For the text-containing cell, return its midpoint in [X, Y] coordinate format. 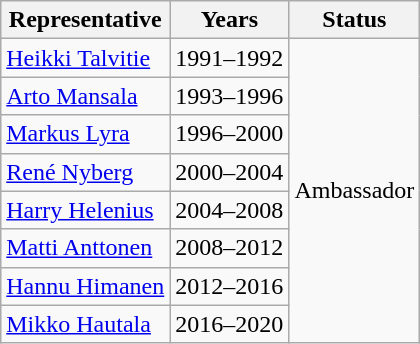
2000–2004 [230, 172]
Hannu Himanen [86, 286]
2008–2012 [230, 248]
Arto Mansala [86, 96]
Mikko Hautala [86, 324]
Status [354, 20]
1993–1996 [230, 96]
2004–2008 [230, 210]
1991–1992 [230, 58]
2016–2020 [230, 324]
2012–2016 [230, 286]
Representative [86, 20]
Matti Anttonen [86, 248]
Markus Lyra [86, 134]
Ambassador [354, 191]
Years [230, 20]
Heikki Talvitie [86, 58]
Harry Helenius [86, 210]
René Nyberg [86, 172]
1996–2000 [230, 134]
